Return (X, Y) of the center of cell containing provided text 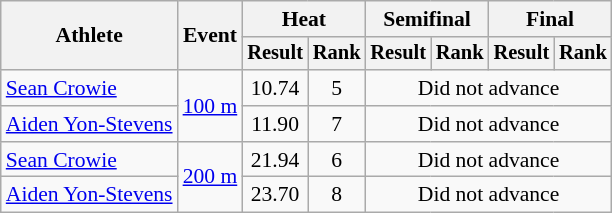
11.90 (275, 124)
200 m (210, 178)
100 m (210, 106)
5 (337, 88)
21.94 (275, 160)
10.74 (275, 88)
7 (337, 124)
Heat (304, 19)
Athlete (90, 36)
8 (337, 195)
Event (210, 36)
6 (337, 160)
Final (550, 19)
23.70 (275, 195)
Semifinal (426, 19)
